Determine the (X, Y) coordinate at the center of the cell enclosing the given text.  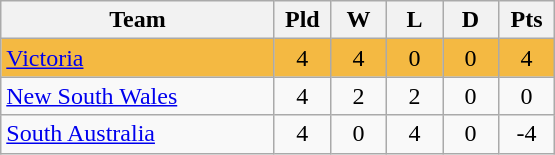
New South Wales (138, 96)
Team (138, 20)
W (358, 20)
L (414, 20)
South Australia (138, 134)
Pts (527, 20)
D (470, 20)
Pld (302, 20)
-4 (527, 134)
Victoria (138, 58)
